Determine the (X, Y) coordinate at the center of the cell enclosing the given text.  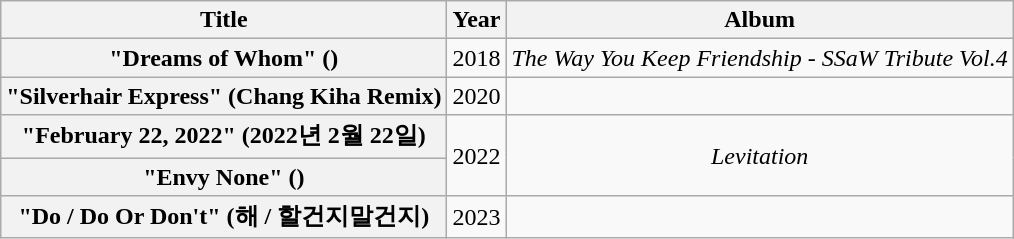
Levitation (760, 156)
"Dreams of Whom" () (224, 58)
2023 (476, 218)
"February 22, 2022" (2022년 2월 22일) (224, 136)
Album (760, 20)
Title (224, 20)
"Envy None" () (224, 177)
"Do / Do Or Don't" (해 / 할건지말건지) (224, 218)
"Silverhair Express" (Chang Kiha Remix) (224, 96)
Year (476, 20)
2018 (476, 58)
2022 (476, 156)
The Way You Keep Friendship - SSaW Tribute Vol.4 (760, 58)
2020 (476, 96)
